Output the [x, y] coordinate of the center of the cell containing the given text.  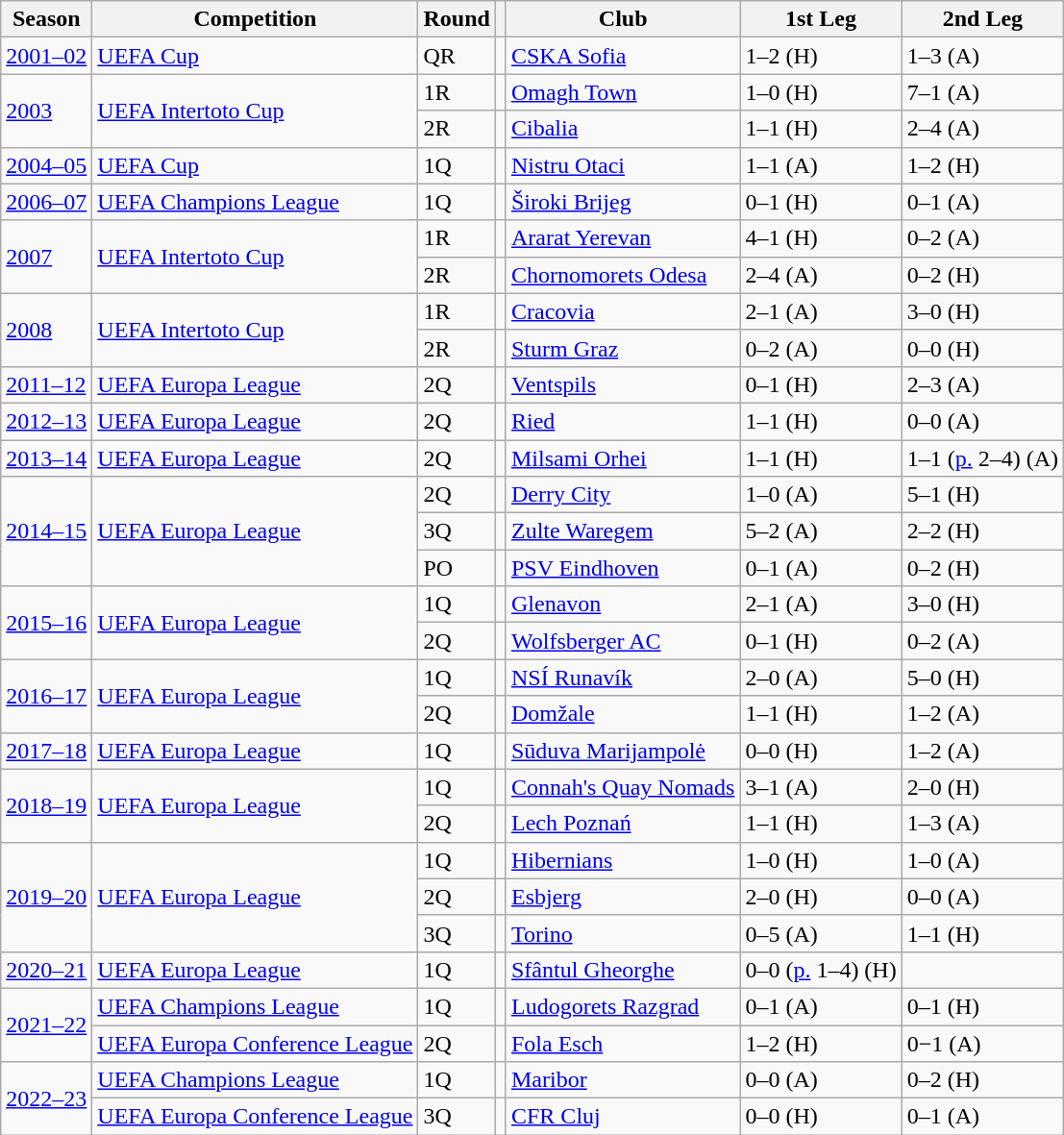
2017–18 [46, 751]
0–0 (p. 1–4) (H) [821, 970]
Wolfsberger AC [623, 641]
Sturm Graz [623, 348]
2013–14 [46, 458]
1st Leg [821, 19]
2015–16 [46, 623]
Competition [256, 19]
2–3 (A) [982, 384]
Hibernians [623, 860]
0−1 (A) [982, 1043]
1–1 (A) [821, 165]
Sūduva Marijampolė [623, 751]
Domžale [623, 714]
Cracovia [623, 311]
7–1 (A) [982, 92]
Connah's Quay Nomads [623, 787]
2–0 (A) [821, 678]
5–2 (A) [821, 531]
2004–05 [46, 165]
2021–22 [46, 1024]
3–1 (A) [821, 787]
2006–07 [46, 202]
Ventspils [623, 384]
Zulte Waregem [623, 531]
Season [46, 19]
0–5 (A) [821, 933]
2001–02 [46, 56]
2003 [46, 111]
1–1 (p. 2–4) (A) [982, 458]
CFR Cluj [623, 1117]
Sfântul Gheorghe [623, 970]
Esbjerg [623, 897]
2nd Leg [982, 19]
2011–12 [46, 384]
2007 [46, 257]
Torino [623, 933]
Ried [623, 421]
Nistru Otaci [623, 165]
Glenavon [623, 605]
2018–19 [46, 805]
2–2 (H) [982, 531]
Cibalia [623, 129]
CSKA Sofia [623, 56]
QR [457, 56]
Round [457, 19]
Fola Esch [623, 1043]
Chornomorets Odesa [623, 275]
Ludogorets Razgrad [623, 1006]
PO [457, 568]
Omagh Town [623, 92]
5–1 (H) [982, 495]
2019–20 [46, 897]
NSÍ Runavík [623, 678]
5–0 (H) [982, 678]
Lech Poznań [623, 824]
2012–13 [46, 421]
PSV Eindhoven [623, 568]
2022–23 [46, 1098]
Milsami Orhei [623, 458]
2014–15 [46, 531]
2016–17 [46, 696]
Club [623, 19]
Široki Brijeg [623, 202]
Ararat Yerevan [623, 238]
Derry City [623, 495]
2020–21 [46, 970]
4–1 (H) [821, 238]
2008 [46, 330]
Maribor [623, 1080]
